Determine the (X, Y) coordinate at the center of the cell enclosing the given text.  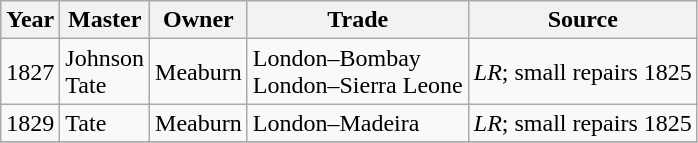
Source (582, 20)
1829 (30, 123)
Master (105, 20)
Trade (358, 20)
Owner (199, 20)
JohnsonTate (105, 72)
Tate (105, 123)
1827 (30, 72)
London–BombayLondon–Sierra Leone (358, 72)
London–Madeira (358, 123)
Year (30, 20)
